Extract the (x, y) coordinate from the center of the cell holding the provided text.  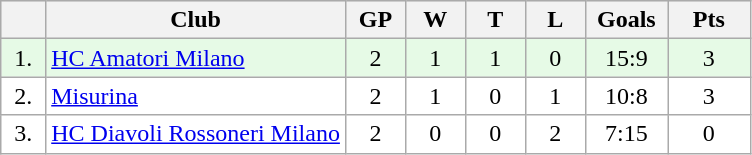
1. (24, 58)
10:8 (626, 96)
HC Diavoli Rossoneri Milano (196, 134)
7:15 (626, 134)
3. (24, 134)
Goals (626, 20)
T (495, 20)
Club (196, 20)
2. (24, 96)
GP (375, 20)
Pts (709, 20)
L (555, 20)
W (435, 20)
HC Amatori Milano (196, 58)
15:9 (626, 58)
Misurina (196, 96)
